Detect which cell encompasses the target text, then output its (X, Y) center coordinate. 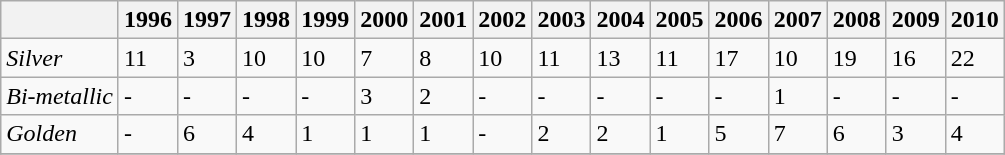
16 (916, 58)
8 (444, 58)
2006 (738, 20)
22 (974, 58)
1997 (208, 20)
2007 (798, 20)
1996 (148, 20)
19 (856, 58)
2010 (974, 20)
1998 (266, 20)
Bi-metallic (60, 96)
5 (738, 134)
17 (738, 58)
2009 (916, 20)
2000 (384, 20)
1999 (326, 20)
2005 (680, 20)
2003 (562, 20)
Golden (60, 134)
Silver (60, 58)
2001 (444, 20)
2008 (856, 20)
13 (620, 58)
2004 (620, 20)
2002 (502, 20)
